Return the [X, Y] coordinate for the center point of the cell that contains the specified text.  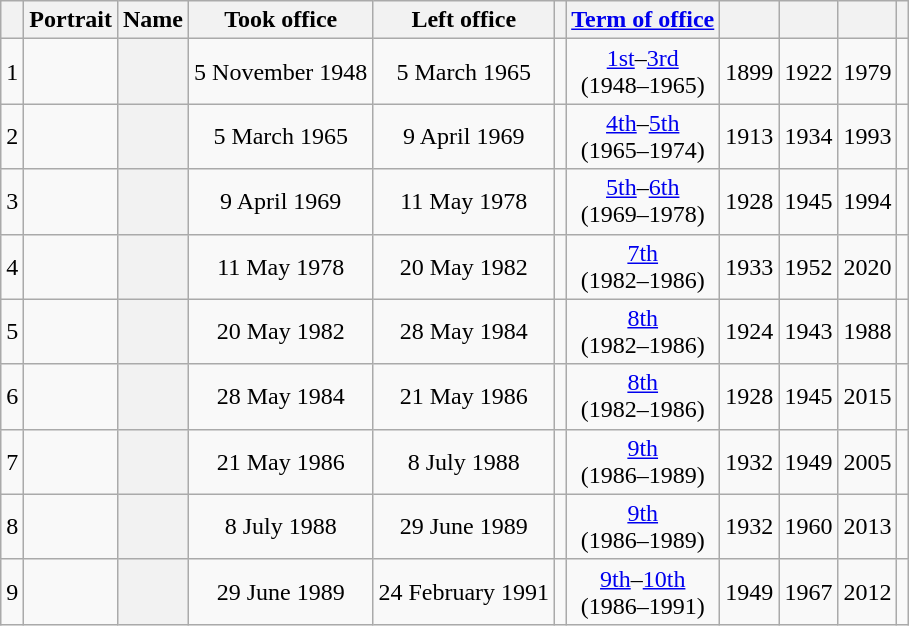
9 [12, 592]
2015 [868, 396]
Left office [464, 20]
1933 [750, 266]
1934 [808, 136]
4 [12, 266]
5 November 1948 [281, 72]
2013 [868, 526]
1952 [808, 266]
Portrait [71, 20]
6 [12, 396]
2020 [868, 266]
1899 [750, 72]
1st–3rd(1948–1965) [643, 72]
1993 [868, 136]
8 [12, 526]
1988 [868, 332]
1967 [808, 592]
1979 [868, 72]
5 [12, 332]
4th–5th(1965–1974) [643, 136]
1 [12, 72]
1924 [750, 332]
Took office [281, 20]
9th–10th(1986–1991) [643, 592]
7 [12, 462]
5th–6th(1969–1978) [643, 202]
1960 [808, 526]
1994 [868, 202]
24 February 1991 [464, 592]
2 [12, 136]
Term of office [643, 20]
1913 [750, 136]
1943 [808, 332]
Name [152, 20]
2005 [868, 462]
2012 [868, 592]
1922 [808, 72]
3 [12, 202]
7th(1982–1986) [643, 266]
